Capture the cell that displays the provided text and extract its [X, Y] central coordinate. 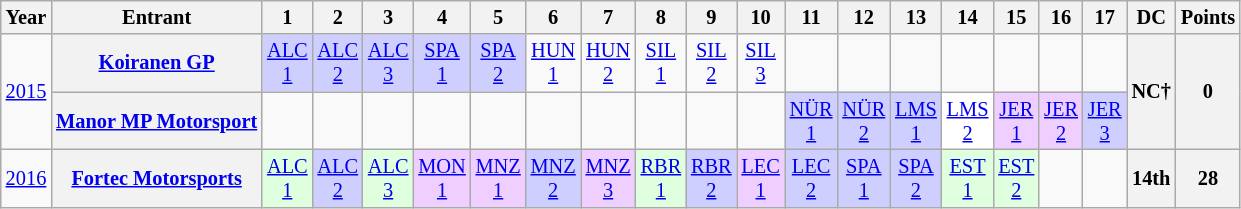
HUN1 [554, 63]
Fortec Motorsports [156, 178]
Points [1208, 17]
RBR1 [661, 178]
14 [968, 17]
SIL1 [661, 63]
16 [1061, 17]
17 [1105, 17]
SIL3 [761, 63]
MON1 [442, 178]
15 [1016, 17]
Year [26, 17]
9 [711, 17]
Manor MP Motorsport [156, 121]
8 [661, 17]
DC [1152, 17]
28 [1208, 178]
MNZ2 [554, 178]
Entrant [156, 17]
RBR2 [711, 178]
NÜR1 [812, 121]
LMS1 [916, 121]
2015 [26, 92]
14th [1152, 178]
7 [608, 17]
0 [1208, 92]
MNZ1 [498, 178]
Koiranen GP [156, 63]
JER2 [1061, 121]
NC† [1152, 92]
EST1 [968, 178]
JER1 [1016, 121]
HUN2 [608, 63]
2016 [26, 178]
1 [287, 17]
12 [864, 17]
2 [338, 17]
4 [442, 17]
JER3 [1105, 121]
6 [554, 17]
NÜR2 [864, 121]
5 [498, 17]
11 [812, 17]
MNZ3 [608, 178]
3 [388, 17]
EST2 [1016, 178]
SIL2 [711, 63]
10 [761, 17]
13 [916, 17]
LEC1 [761, 178]
LEC2 [812, 178]
LMS2 [968, 121]
